Extract the (x, y) coordinate from the center of the cell holding the provided text.  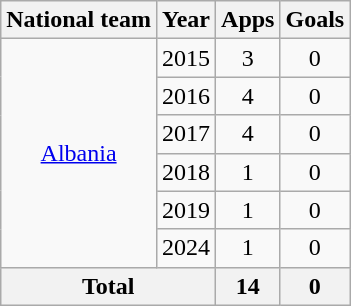
Year (186, 20)
2019 (186, 210)
2016 (186, 96)
14 (248, 286)
2015 (186, 58)
3 (248, 58)
2024 (186, 248)
Goals (315, 20)
2018 (186, 172)
National team (79, 20)
Total (108, 286)
2017 (186, 134)
Albania (79, 153)
Apps (248, 20)
